Capture the cell that displays the provided text and extract its (X, Y) central coordinate. 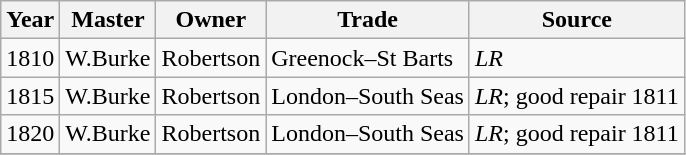
Source (576, 20)
Owner (211, 20)
Master (108, 20)
1810 (30, 58)
1815 (30, 96)
Trade (368, 20)
1820 (30, 134)
LR (576, 58)
Greenock–St Barts (368, 58)
Year (30, 20)
